Find where the given text appears and provide that cell's center as [x, y] coordinate. 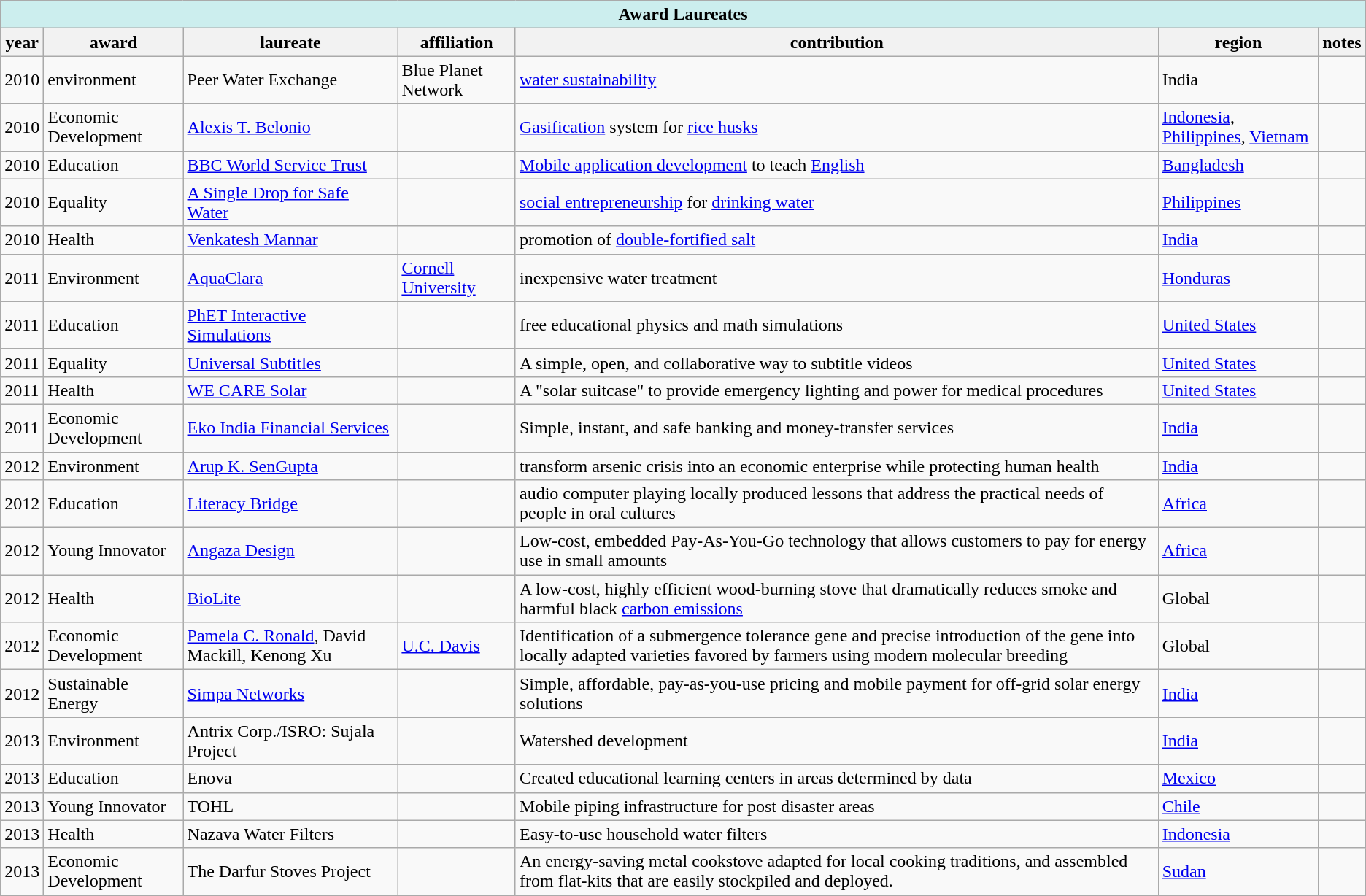
Watershed development [836, 741]
Simple, affordable, pay-as-you-use pricing and mobile payment for off-grid solar energy solutions [836, 693]
Angaza Design [290, 552]
TOHL [290, 806]
Nazava Water Filters [290, 834]
Literacy Bridge [290, 503]
The Darfur Stoves Project [290, 871]
A "solar suitcase" to provide emergency lighting and power for medical procedures [836, 390]
BBC World Service Trust [290, 165]
Alexis T. Belonio [290, 127]
An energy-saving metal cookstove adapted for local cooking traditions, and assembled from flat-kits that are easily stockpiled and deployed. [836, 871]
environment [114, 80]
Mexico [1238, 779]
PhET Interactive Simulations [290, 325]
Pamela C. Ronald, David Mackill, Kenong Xu [290, 646]
WE CARE Solar [290, 390]
AquaClara [290, 277]
award [114, 42]
Created educational learning centers in areas determined by data [836, 779]
Sustainable Energy [114, 693]
year [22, 42]
Bangladesh [1238, 165]
Honduras [1238, 277]
Simple, instant, and safe banking and money-transfer services [836, 428]
BioLite [290, 598]
Venkatesh Mannar [290, 240]
Blue Planet Network [457, 80]
Indonesia, Philippines, Vietnam [1238, 127]
Sudan [1238, 871]
free educational physics and math simulations [836, 325]
water sustainability [836, 80]
A Single Drop for Safe Water [290, 203]
transform arsenic crisis into an economic enterprise while protecting human health [836, 466]
Antrix Corp./ISRO: Sujala Project [290, 741]
Gasification system for rice husks [836, 127]
Simpa Networks [290, 693]
Peer Water Exchange [290, 80]
affiliation [457, 42]
Award Laureates [683, 15]
Mobile piping infrastructure for post disaster areas [836, 806]
Enova [290, 779]
contribution [836, 42]
Indonesia [1238, 834]
Cornell University [457, 277]
region [1238, 42]
Philippines [1238, 203]
Universal Subtitles [290, 363]
promotion of double-fortified salt [836, 240]
Eko India Financial Services [290, 428]
inexpensive water treatment [836, 277]
U.C. Davis [457, 646]
Easy-to-use household water filters [836, 834]
notes [1342, 42]
Low-cost, embedded Pay-As-You-Go technology that allows customers to pay for energy use in small amounts [836, 552]
A simple, open, and collaborative way to subtitle videos [836, 363]
Mobile application development to teach English [836, 165]
A low-cost, highly efficient wood-burning stove that dramatically reduces smoke and harmful black carbon emissions [836, 598]
Arup K. SenGupta [290, 466]
social entrepreneurship for drinking water [836, 203]
laureate [290, 42]
audio computer playing locally produced lessons that address the practical needs of people in oral cultures [836, 503]
Chile [1238, 806]
